Pinpoint the cell where the given text exists, returning its [X, Y] midpoint coordinate. 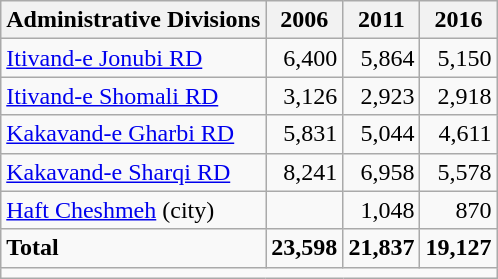
21,837 [382, 248]
Kakavand-e Gharbi RD [134, 134]
19,127 [458, 248]
2,923 [382, 96]
Itivand-e Jonubi RD [134, 58]
2006 [304, 20]
870 [458, 210]
Administrative Divisions [134, 20]
4,611 [458, 134]
3,126 [304, 96]
5,150 [458, 58]
8,241 [304, 172]
2016 [458, 20]
Itivand-e Shomali RD [134, 96]
2,918 [458, 96]
Kakavand-e Sharqi RD [134, 172]
Haft Cheshmeh (city) [134, 210]
1,048 [382, 210]
Total [134, 248]
6,958 [382, 172]
5,578 [458, 172]
2011 [382, 20]
6,400 [304, 58]
5,831 [304, 134]
5,044 [382, 134]
23,598 [304, 248]
5,864 [382, 58]
